Detect which cell encompasses the target text, then output its (X, Y) center coordinate. 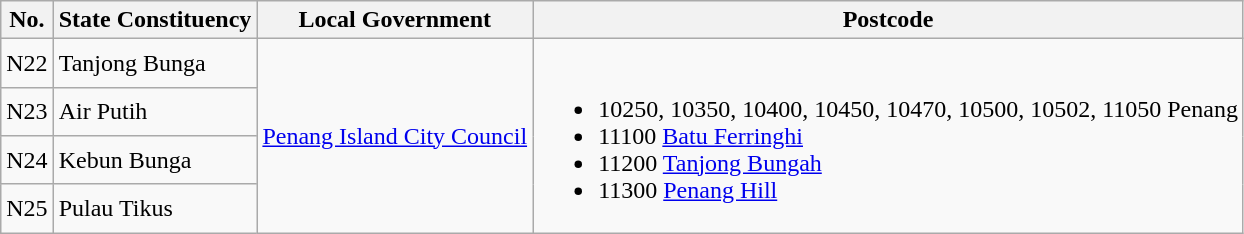
N25 (27, 208)
State Constituency (155, 20)
Tanjong Bunga (155, 64)
Penang Island City Council (395, 136)
10250, 10350, 10400, 10450, 10470, 10500, 10502, 11050 Penang11100 Batu Ferringhi11200 Tanjong Bungah11300 Penang Hill (888, 136)
N23 (27, 112)
Postcode (888, 20)
Kebun Bunga (155, 160)
Local Government (395, 20)
Pulau Tikus (155, 208)
No. (27, 20)
N24 (27, 160)
N22 (27, 64)
Air Putih (155, 112)
